Extract the (x, y) coordinate from the center of the cell holding the provided text.  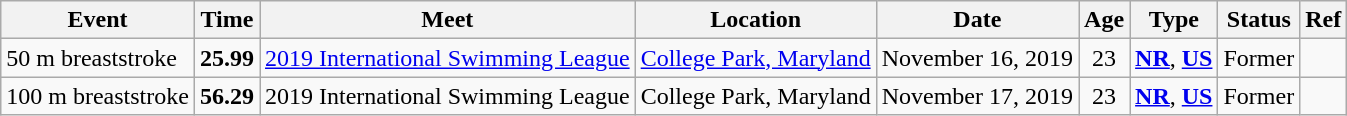
Date (977, 20)
50 m breaststroke (98, 58)
Meet (448, 20)
Time (226, 20)
November 16, 2019 (977, 58)
100 m breaststroke (98, 96)
Ref (1324, 20)
Status (1259, 20)
Type (1174, 20)
November 17, 2019 (977, 96)
Location (756, 20)
Age (1104, 20)
25.99 (226, 58)
56.29 (226, 96)
Event (98, 20)
